Output the (x, y) coordinate of the center of the cell containing the given text.  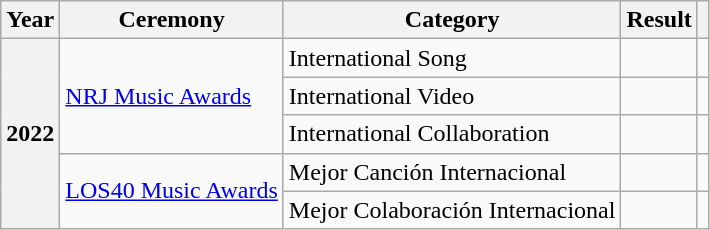
Category (452, 20)
NRJ Music Awards (172, 96)
International Video (452, 96)
International Collaboration (452, 134)
International Song (452, 58)
Ceremony (172, 20)
LOS40 Music Awards (172, 191)
2022 (30, 134)
Result (659, 20)
Mejor Colaboración Internacional (452, 210)
Mejor Canción Internacional (452, 172)
Year (30, 20)
